Find where the given text appears and provide that cell's center as [x, y] coordinate. 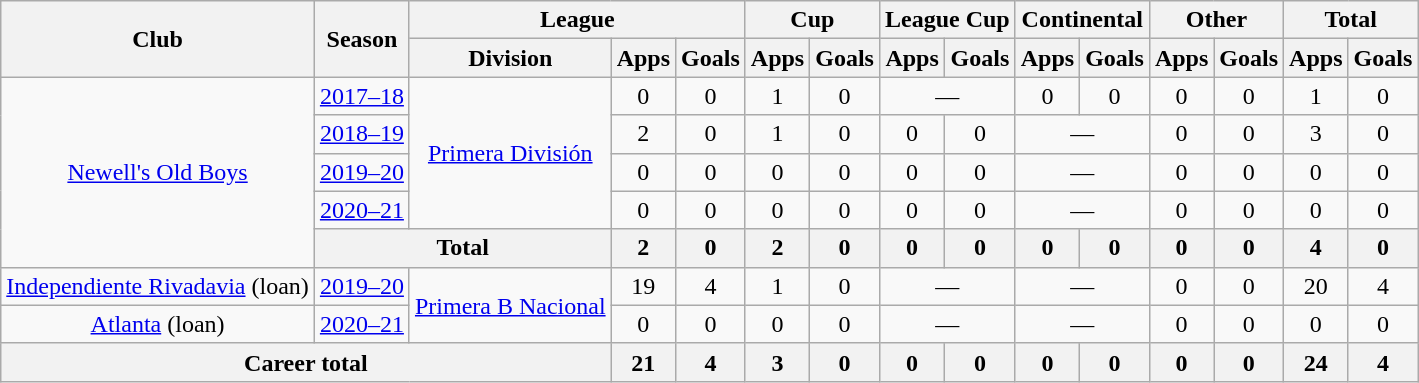
Other [1216, 20]
Primera B Nacional [510, 305]
Continental [1082, 20]
Cup [812, 20]
Career total [306, 362]
League Cup [947, 20]
League [577, 20]
24 [1316, 362]
Independiente Rivadavia (loan) [158, 286]
Atlanta (loan) [158, 324]
2017–18 [362, 96]
Primera División [510, 153]
Newell's Old Boys [158, 172]
Division [510, 58]
21 [643, 362]
Season [362, 39]
20 [1316, 286]
2018–19 [362, 134]
Club [158, 39]
19 [643, 286]
